Extract the (x, y) coordinate from the center of the cell holding the provided text.  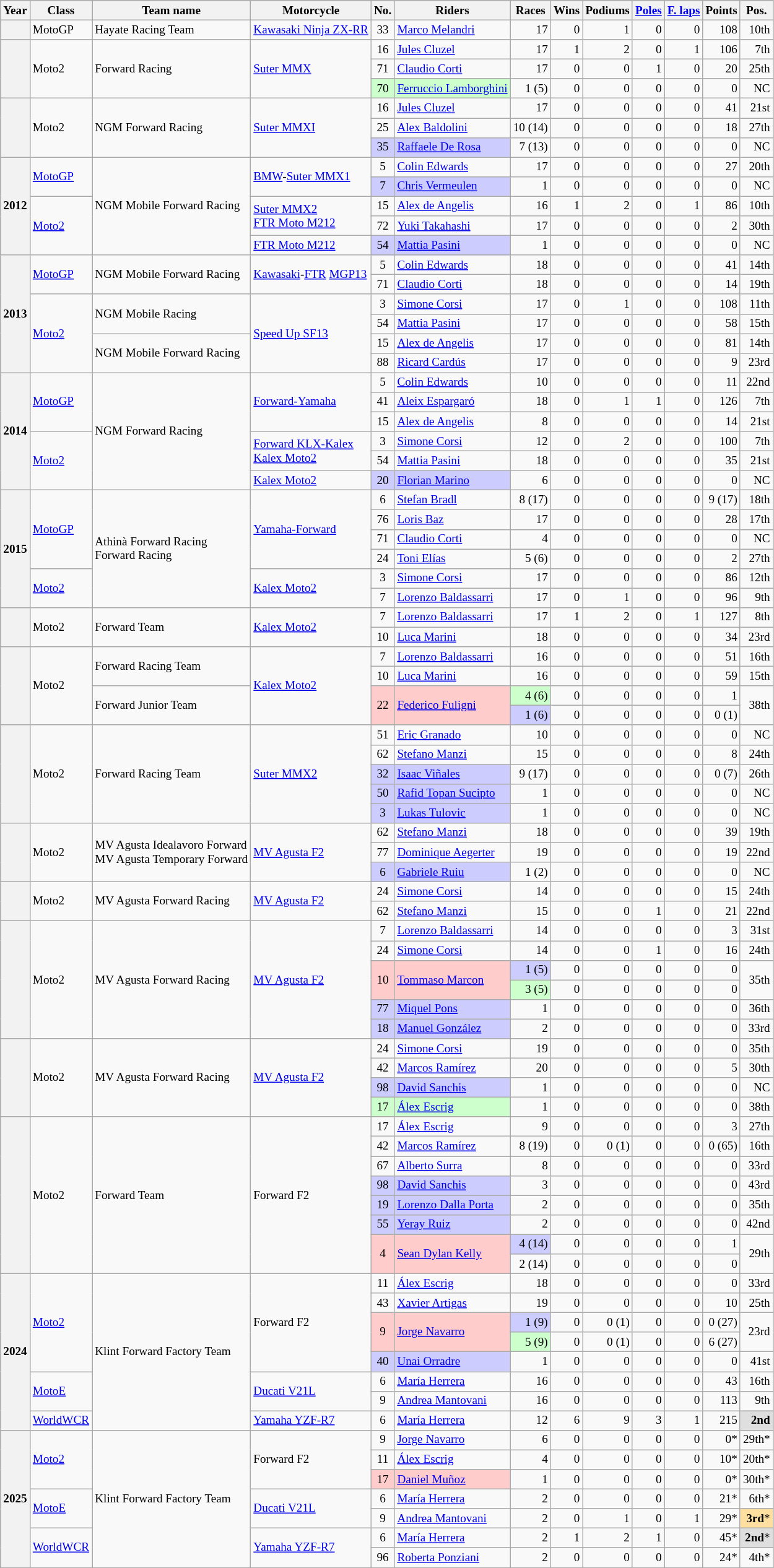
29th* (757, 1440)
27 (721, 167)
2014 (15, 431)
Rafid Topan Sucipto (452, 794)
Alex Baldolini (452, 128)
0 (7) (721, 774)
25 (383, 128)
Unai Orradre (452, 1362)
2024 (15, 1352)
33 (383, 30)
70 (383, 89)
Suter MMX2FTR Moto M212 (311, 215)
Stefan Bradl (452, 500)
1 (2) (530, 872)
Wins (566, 11)
Lorenzo Dalla Porta (452, 1205)
Gabriele Ruiu (452, 872)
Roberta Ponziani (452, 1557)
29th (757, 1254)
24* (721, 1557)
76 (383, 519)
2025 (15, 1498)
Forward Racing (172, 69)
Athinà Forward RacingForward Racing (172, 549)
36th (757, 1009)
42nd (757, 1224)
126 (721, 402)
31st (757, 931)
MV Agusta Idealavoro ForwardMV Agusta Temporary Forward (172, 852)
Suter MMX2 (311, 774)
7 (13) (530, 147)
11th (757, 304)
Suter MMXI (311, 128)
Miquel Pons (452, 1009)
No. (383, 11)
Eric Granado (452, 735)
3rd* (757, 1518)
2012 (15, 206)
41st (757, 1362)
2013 (15, 314)
Xavier Artigas (452, 1303)
Lukas Tulovic (452, 813)
40 (383, 1362)
88 (383, 363)
Motorcycle (311, 11)
5 (9) (530, 1342)
34 (721, 637)
2015 (15, 549)
Tommaso Marcon (452, 979)
43rd (757, 1185)
NGM Mobile Racing (172, 313)
Forward Junior Team (172, 706)
100 (721, 441)
Federico Fuligni (452, 706)
55 (383, 1224)
8 (17) (530, 500)
28 (721, 519)
F. laps (684, 11)
0 (65) (721, 1146)
8 (19) (530, 1146)
17th (757, 519)
59 (721, 676)
50 (383, 794)
Hayate Racing Team (172, 30)
2nd (757, 1421)
Sean Dylan Kelly (452, 1254)
Speed Up SF13 (311, 333)
Loris Baz (452, 519)
81 (721, 343)
4 (6) (530, 696)
58 (721, 324)
106 (721, 50)
215 (721, 1421)
4th* (757, 1557)
Pos. (757, 11)
Riders (452, 11)
Alberto Surra (452, 1166)
Toni Elías (452, 558)
Year (15, 11)
72 (383, 226)
Points (721, 11)
Yamaha-Forward (311, 530)
10* (721, 1460)
22 (383, 706)
Suter MMX (311, 69)
29* (721, 1518)
3 (5) (530, 990)
Class (61, 11)
21* (721, 1499)
21 (721, 911)
20th (757, 167)
Daniel Muñoz (452, 1479)
32 (383, 774)
Isaac Viñales (452, 774)
Chris Vermeulen (452, 186)
113 (721, 1401)
FTR Moto M212 (311, 245)
Dominique Aegerter (452, 852)
Raffaele De Rosa (452, 147)
67 (383, 1166)
26th (757, 774)
6th* (757, 1499)
2 (14) (530, 1264)
18th (757, 500)
Poles (648, 11)
39 (721, 833)
4 (14) (530, 1244)
Aleix Espargaró (452, 402)
Yeray Ruiz (452, 1224)
6 (27) (721, 1342)
Marco Melandri (452, 30)
30th* (757, 1479)
12th (757, 578)
Kawasaki-FTR MGP13 (311, 275)
2nd* (757, 1538)
BMW-Suter MMX1 (311, 177)
Races (530, 11)
1 (9) (530, 1322)
Podiums (608, 11)
8th (757, 617)
Manuel González (452, 1029)
Ferruccio Lamborghini (452, 89)
1 (6) (530, 716)
127 (721, 617)
Kawasaki Ninja ZX-RR (311, 30)
Team name (172, 11)
20th* (757, 1460)
Forward KLX-KalexKalex Moto2 (311, 451)
5 (6) (530, 558)
Florian Marino (452, 480)
45* (721, 1538)
0 (27) (721, 1322)
Forward-Yamaha (311, 402)
Yuki Takahashi (452, 226)
Ricard Cardús (452, 363)
10 (14) (530, 128)
